For the text-containing cell, return its midpoint in [x, y] coordinate format. 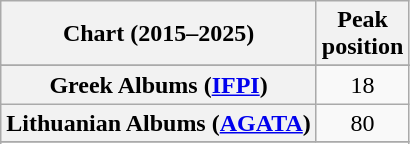
Peakposition [362, 34]
18 [362, 85]
80 [362, 123]
Greek Albums (IFPI) [159, 85]
Chart (2015–2025) [159, 34]
Lithuanian Albums (AGATA) [159, 123]
